Extract the [x, y] coordinate from the center of the cell holding the provided text.  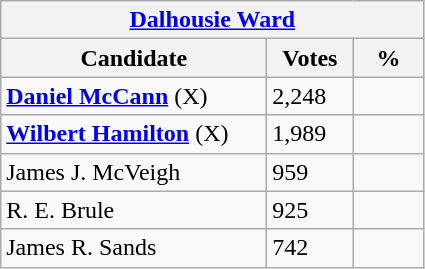
R. E. Brule [134, 210]
James R. Sands [134, 248]
2,248 [310, 96]
Dalhousie Ward [212, 20]
James J. McVeigh [134, 172]
Daniel McCann (X) [134, 96]
% [388, 58]
Votes [310, 58]
1,989 [310, 134]
Wilbert Hamilton (X) [134, 134]
925 [310, 210]
959 [310, 172]
742 [310, 248]
Candidate [134, 58]
